For the text-containing cell, return its midpoint in (x, y) coordinate format. 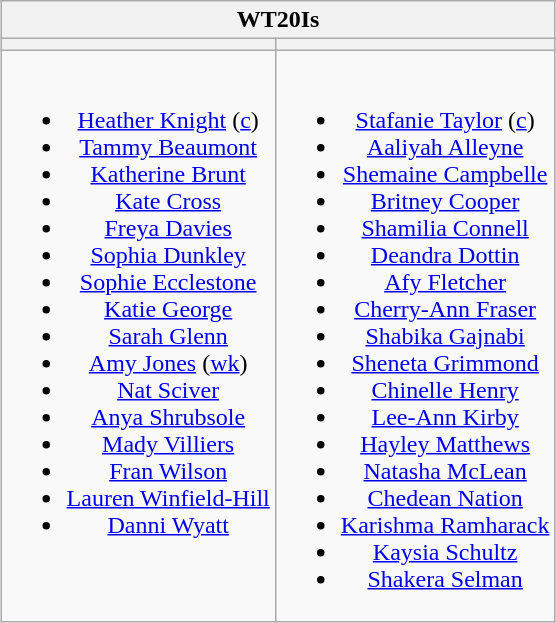
WT20Is (278, 20)
